Provide the (X, Y) coordinate of the cell's center where the given text is located.  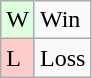
W (18, 20)
L (18, 58)
Loss (62, 58)
Win (62, 20)
